Capture the cell that displays the provided text and extract its (x, y) central coordinate. 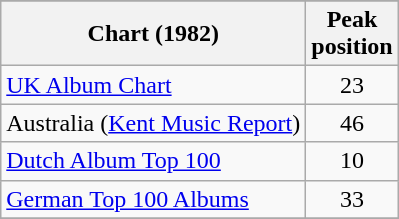
Dutch Album Top 100 (154, 161)
23 (352, 85)
German Top 100 Albums (154, 199)
UK Album Chart (154, 85)
46 (352, 123)
33 (352, 199)
Peakposition (352, 34)
10 (352, 161)
Australia (Kent Music Report) (154, 123)
Chart (1982) (154, 34)
